Scan for the cell matching the given text and deliver its [X, Y] coordinate at center. 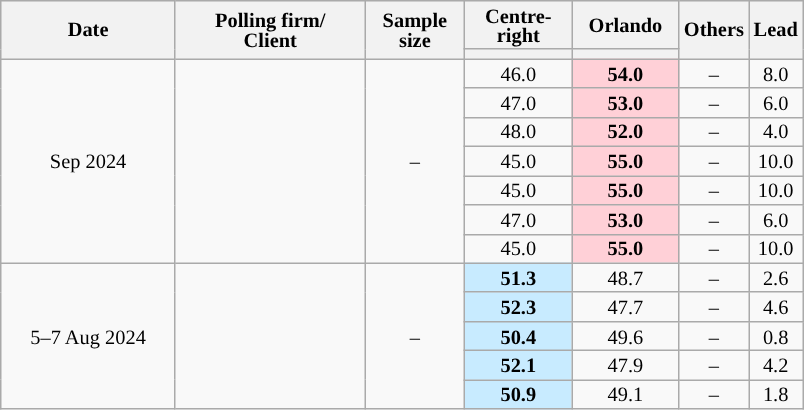
4.6 [776, 306]
52.1 [518, 364]
Date [88, 29]
48.0 [518, 132]
47.7 [626, 306]
49.6 [626, 336]
Lead [776, 29]
Sample size [415, 29]
47.9 [626, 364]
2.6 [776, 278]
50.9 [518, 394]
50.4 [518, 336]
46.0 [518, 74]
Others [714, 29]
Polling firm/Client [270, 29]
Centre-right [518, 24]
51.3 [518, 278]
4.2 [776, 364]
52.0 [626, 132]
8.0 [776, 74]
Sep 2024 [88, 161]
52.3 [518, 306]
48.7 [626, 278]
4.0 [776, 132]
1.8 [776, 394]
Orlando [626, 24]
54.0 [626, 74]
49.1 [626, 394]
0.8 [776, 336]
5–7 Aug 2024 [88, 336]
